Output the (X, Y) coordinate of the center of the cell containing the given text.  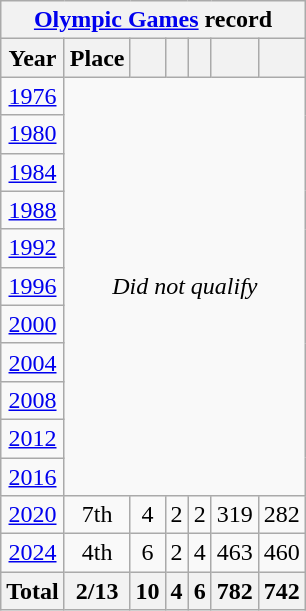
2004 (33, 362)
1980 (33, 134)
1996 (33, 286)
463 (234, 553)
2012 (33, 438)
282 (282, 515)
2008 (33, 400)
1992 (33, 248)
4th (97, 553)
2000 (33, 324)
742 (282, 591)
Place (97, 58)
2016 (33, 477)
Year (33, 58)
2/13 (97, 591)
782 (234, 591)
2024 (33, 553)
Olympic Games record (154, 20)
Did not qualify (184, 286)
460 (282, 553)
2020 (33, 515)
319 (234, 515)
Total (33, 591)
10 (148, 591)
1988 (33, 210)
7th (97, 515)
1984 (33, 172)
1976 (33, 96)
